Determine the (X, Y) coordinate at the center of the cell enclosing the given text.  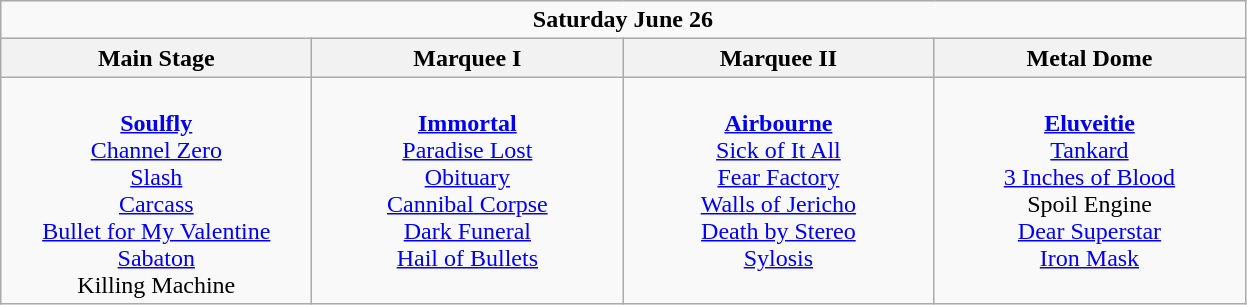
Metal Dome (1090, 58)
Main Stage (156, 58)
Immortal Paradise Lost Obituary Cannibal Corpse Dark Funeral Hail of Bullets (468, 190)
Soulfly Channel Zero Slash Carcass Bullet for My Valentine Sabaton Killing Machine (156, 190)
Eluveitie Tankard 3 Inches of Blood Spoil Engine Dear Superstar Iron Mask (1090, 190)
Marquee II (778, 58)
Airbourne Sick of It All Fear Factory Walls of Jericho Death by Stereo Sylosis (778, 190)
Saturday June 26 (623, 20)
Marquee I (468, 58)
